Capture the cell that displays the provided text and extract its (x, y) central coordinate. 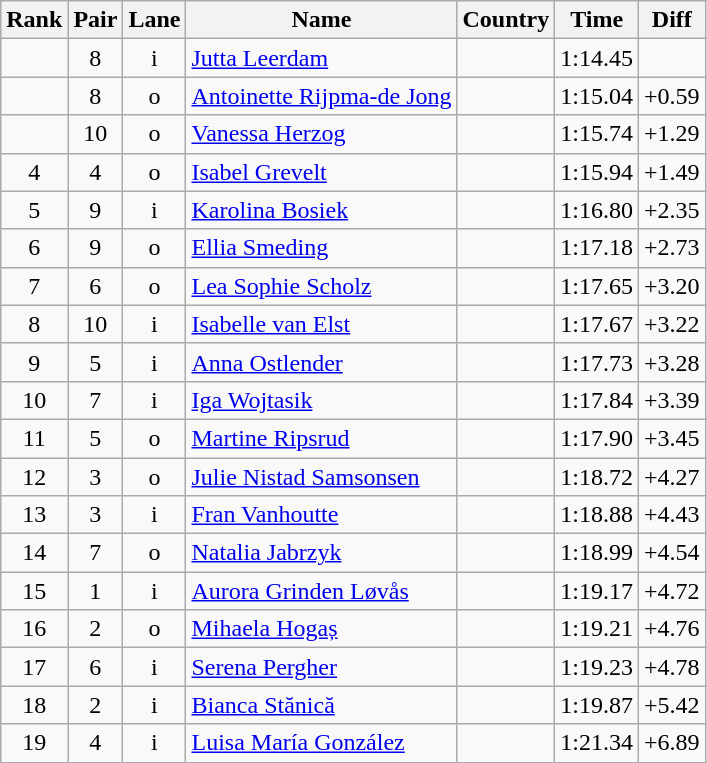
Luisa María González (322, 743)
Diff (672, 20)
+3.20 (672, 286)
+3.39 (672, 400)
Mihaela Hogaș (322, 629)
Isabelle van Elst (322, 324)
Vanessa Herzog (322, 134)
+3.28 (672, 362)
1:14.45 (597, 58)
Natalia Jabrzyk (322, 553)
1:17.65 (597, 286)
+3.45 (672, 438)
Country (506, 20)
+6.89 (672, 743)
Lane (154, 20)
Time (597, 20)
Bianca Stănică (322, 705)
15 (34, 591)
Julie Nistad Samsonsen (322, 477)
Karolina Bosiek (322, 210)
+4.43 (672, 515)
+0.59 (672, 96)
1:21.34 (597, 743)
+4.72 (672, 591)
1:17.73 (597, 362)
1:19.23 (597, 667)
+5.42 (672, 705)
+4.54 (672, 553)
18 (34, 705)
+4.76 (672, 629)
Name (322, 20)
Iga Wojtasik (322, 400)
1:15.04 (597, 96)
1:19.21 (597, 629)
Ellia Smeding (322, 248)
1:17.18 (597, 248)
Pair (96, 20)
+1.29 (672, 134)
16 (34, 629)
17 (34, 667)
13 (34, 515)
Serena Pergher (322, 667)
Anna Ostlender (322, 362)
Isabel Grevelt (322, 172)
1:15.94 (597, 172)
Antoinette Rijpma-de Jong (322, 96)
Martine Ripsrud (322, 438)
1 (96, 591)
1:18.72 (597, 477)
1:16.80 (597, 210)
1:17.90 (597, 438)
Aurora Grinden Løvås (322, 591)
Rank (34, 20)
1:17.67 (597, 324)
+2.35 (672, 210)
Lea Sophie Scholz (322, 286)
1:17.84 (597, 400)
1:15.74 (597, 134)
+4.27 (672, 477)
+4.78 (672, 667)
+3.22 (672, 324)
12 (34, 477)
11 (34, 438)
1:18.99 (597, 553)
+1.49 (672, 172)
Jutta Leerdam (322, 58)
1:19.87 (597, 705)
Fran Vanhoutte (322, 515)
+2.73 (672, 248)
1:19.17 (597, 591)
19 (34, 743)
1:18.88 (597, 515)
14 (34, 553)
